Capture the cell that displays the provided text and extract its [X, Y] central coordinate. 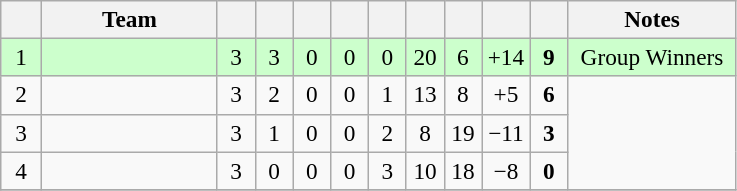
18 [463, 170]
+14 [506, 57]
+5 [506, 95]
19 [463, 133]
−11 [506, 133]
10 [425, 170]
13 [425, 95]
20 [425, 57]
Team [130, 19]
−8 [506, 170]
Notes [652, 19]
4 [22, 170]
9 [549, 57]
Group Winners [652, 57]
